Capture the cell that displays the provided text and extract its (x, y) central coordinate. 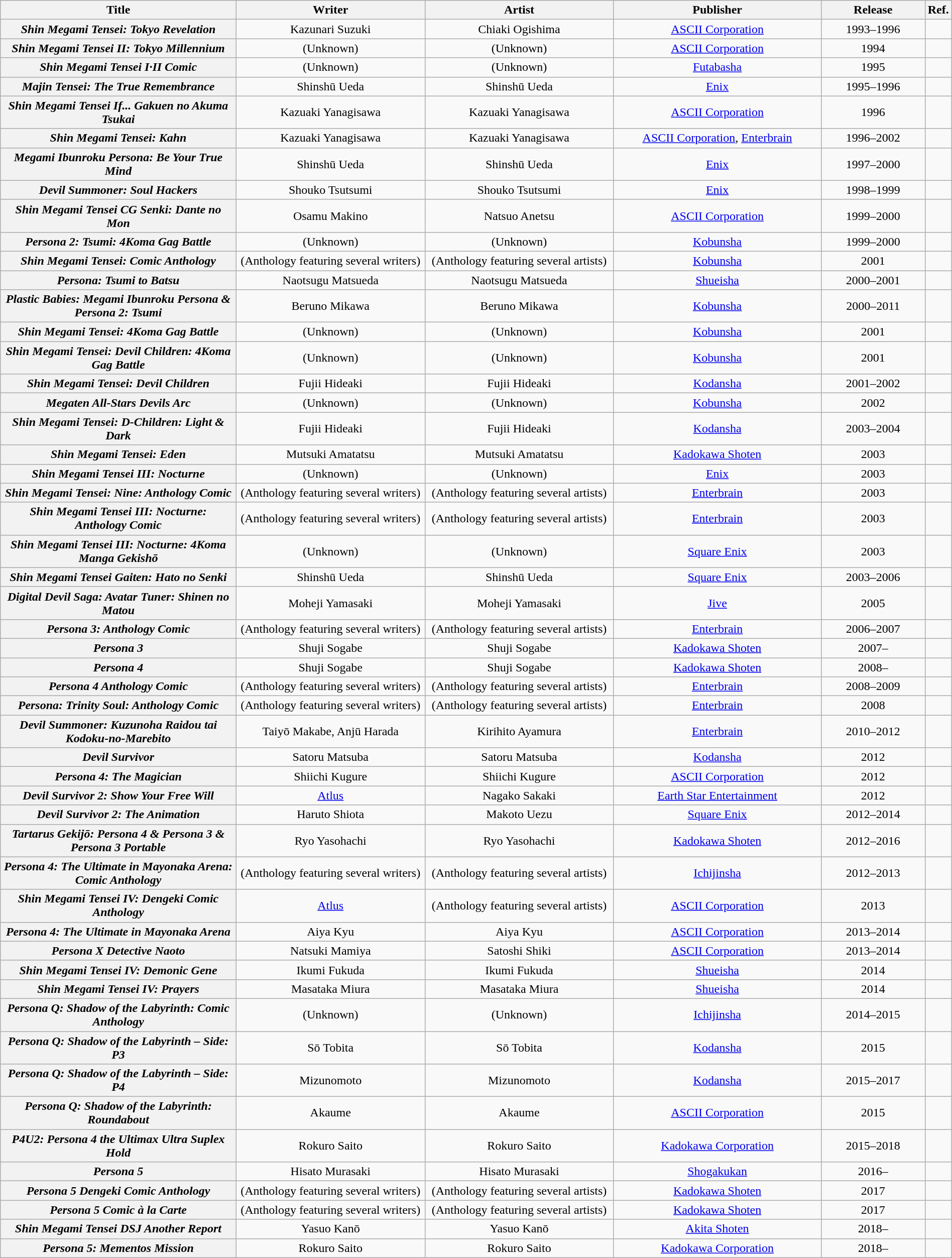
Osamu Makino (330, 216)
Shin Megami Tensei IV: Prayers (118, 989)
Persona Q: Shadow of the Labyrinth: Comic Anthology (118, 1014)
2007– (873, 648)
Persona 4: The Ultimate in Mayonaka Arena (118, 932)
1994 (873, 48)
Natsuki Mamiya (330, 951)
2015–2018 (873, 1146)
2010–2012 (873, 731)
Majin Tensei: The True Remembrance (118, 86)
Shin Megami Tensei Gaiten: Hato no Senki (118, 577)
2008– (873, 667)
Persona 4 Anthology Comic (118, 687)
Makoto Uezu (519, 815)
Shin Megami Tensei III: Nocturne: 4Koma Manga Gekishō (118, 551)
Shin Megami Tensei CG Senki: Dante no Mon (118, 216)
2012–2013 (873, 873)
1997–2000 (873, 164)
Shin Megami Tensei: Eden (118, 454)
P4U2: Persona 4 the Ultimax Ultra Suplex Hold (118, 1146)
Tartarus Gekijō: Persona 4 & Persona 3 & Persona 3 Portable (118, 841)
Persona 4: The Ultimate in Mayonaka Arena: Comic Anthology (118, 873)
Shin Megami Tensei II: Tokyo Millennium (118, 48)
Akita Shoten (717, 1229)
Writer (330, 10)
Shin Megami Tensei III: Nocturne: Anthology Comic (118, 518)
Shin Megami Tensei: Comic Anthology (118, 261)
Shin Megami Tensei: Devil Children (118, 384)
Haruto Shiota (330, 815)
2008 (873, 706)
Shin Megami Tensei I·II Comic (118, 67)
Jive (717, 603)
Devil Survivor 2: The Animation (118, 815)
Devil Survivor (118, 757)
Megami Ibunroku Persona: Be Your True Mind (118, 164)
Shin Megami Tensei III: Nocturne (118, 474)
Megaten All-Stars Devils Arc (118, 403)
1996–2002 (873, 138)
Plastic Babies: Megami Ibunroku Persona & Persona 2: Tsumi (118, 306)
Devil Summoner: Soul Hackers (118, 190)
Chiaki Ogishima (519, 29)
1998–1999 (873, 190)
Futabasha (717, 67)
Shin Megami Tensei: Kahn (118, 138)
Persona: Tsumi to Batsu (118, 280)
Shin Megami Tensei DSJ Another Report (118, 1229)
2001–2002 (873, 384)
Satoshi Shiki (519, 951)
Shin Megami Tensei: Devil Children: 4Koma Gag Battle (118, 358)
2015–2017 (873, 1081)
ASCII Corporation, Enterbrain (717, 138)
Shin Megami Tensei: D-Children: Light & Dark (118, 429)
Shin Megami Tensei If... Gakuen no Akuma Tsukai (118, 112)
Shin Megami Tensei IV: Dengeki Comic Anthology (118, 906)
Earth Star Entertainment (717, 795)
Persona X Detective Naoto (118, 951)
Persona 5: Mementos Mission (118, 1248)
2014–2015 (873, 1014)
2000–2011 (873, 306)
2006–2007 (873, 629)
2003–2006 (873, 577)
Devil Summoner: Kuzunoha Raidou tai Kodoku-no-Marebito (118, 731)
Persona Q: Shadow of the Labyrinth – Side: P4 (118, 1081)
2002 (873, 403)
Persona 3 (118, 648)
Natsuo Anetsu (519, 216)
Persona 4: The Magician (118, 776)
1993–1996 (873, 29)
2005 (873, 603)
Devil Survivor 2: Show Your Free Will (118, 795)
Kazunari Suzuki (330, 29)
2012–2014 (873, 815)
Shin Megami Tensei: Tokyo Revelation (118, 29)
Title (118, 10)
2013 (873, 906)
1995–1996 (873, 86)
Release (873, 10)
Persona 5 Comic à la Carte (118, 1210)
2008–2009 (873, 687)
Shin Megami Tensei: 4Koma Gag Battle (118, 332)
2016– (873, 1172)
Digital Devil Saga: Avatar Tuner: Shinen no Matou (118, 603)
Kirihito Ayamura (519, 731)
Publisher (717, 10)
Persona 3: Anthology Comic (118, 629)
1996 (873, 112)
Taiyō Makabe, Anjū Harada (330, 731)
Artist (519, 10)
2012–2016 (873, 841)
Persona 2: Tsumi: 4Koma Gag Battle (118, 242)
Shin Megami Tensei: Nine: Anthology Comic (118, 493)
Persona 4 (118, 667)
2003–2004 (873, 429)
Persona Q: Shadow of the Labyrinth: Roundabout (118, 1113)
Persona 5 (118, 1172)
Shin Megami Tensei IV: Demonic Gene (118, 970)
Ref. (938, 10)
Nagako Sakaki (519, 795)
Persona Q: Shadow of the Labyrinth – Side: P3 (118, 1048)
Shogakukan (717, 1172)
Persona: Trinity Soul: Anthology Comic (118, 706)
1995 (873, 67)
Persona 5 Dengeki Comic Anthology (118, 1191)
2000–2001 (873, 280)
